Return the (x, y) coordinate for the center point of the cell that contains the specified text.  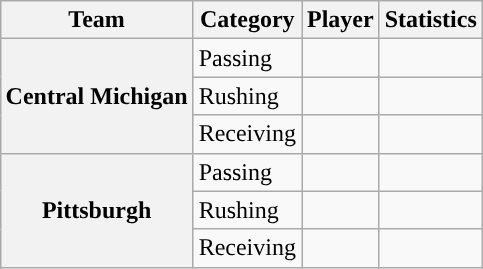
Statistics (430, 20)
Team (96, 20)
Category (247, 20)
Central Michigan (96, 96)
Player (341, 20)
Pittsburgh (96, 210)
